For the text-containing cell, return its midpoint in (X, Y) coordinate format. 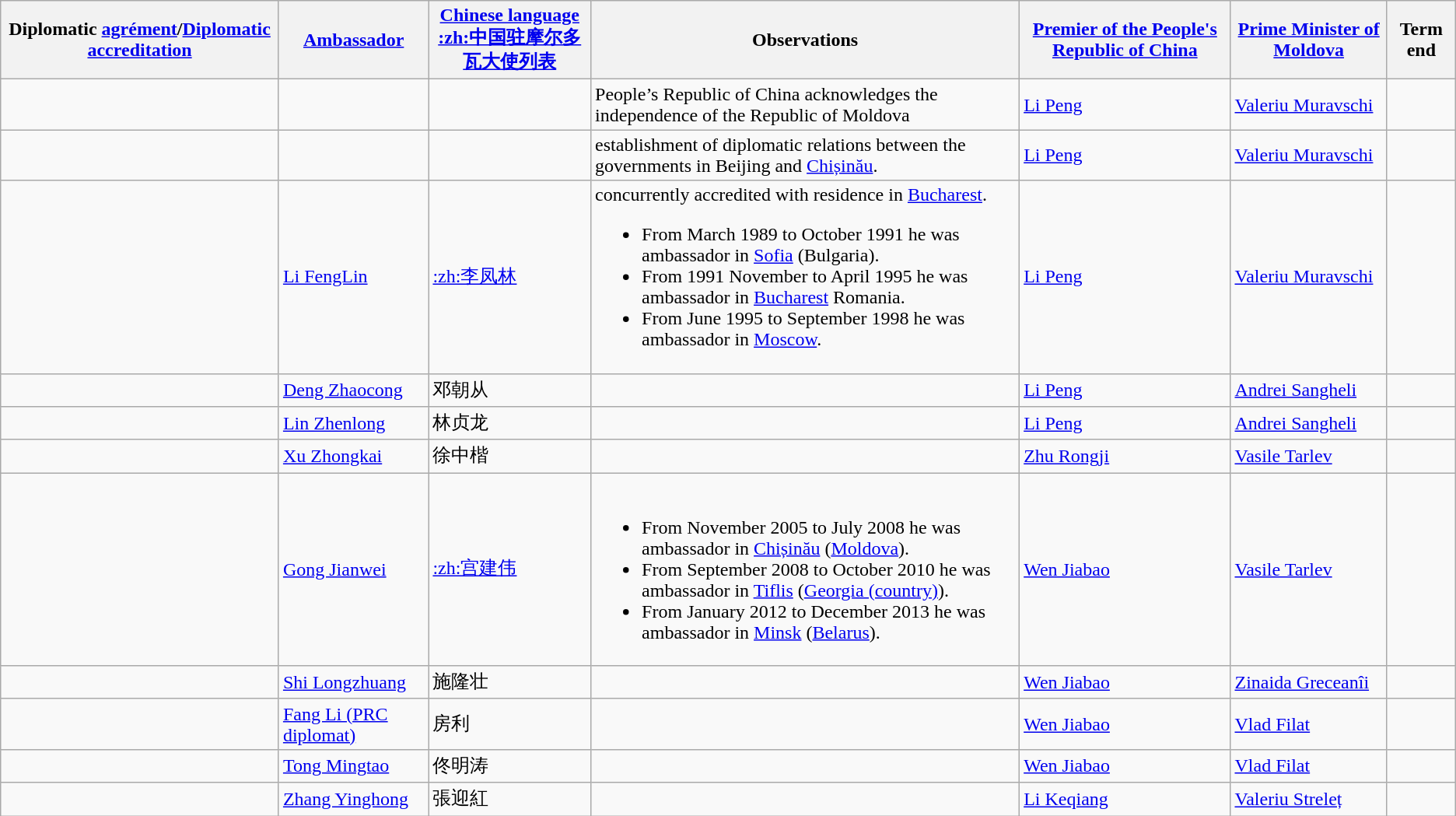
People’s Republic of China acknowledges the independence of the Republic of Moldova (806, 104)
Lin Zhenlong (353, 423)
:zh:宫建伟 (510, 569)
Term end (1421, 40)
Chinese language:zh:中国驻摩尔多瓦大使列表 (510, 40)
張迎紅 (510, 800)
Shi Longzhuang (353, 683)
房利 (510, 723)
Ambassador (353, 40)
Fang Li (PRC diplomat) (353, 723)
Li Keqiang (1125, 800)
Diplomatic agrément/Diplomatic accreditation (140, 40)
Xu Zhongkai (353, 456)
Zhang Yinghong (353, 800)
Valeriu Streleț (1308, 800)
Zhu Rongji (1125, 456)
Observations (806, 40)
Gong Jianwei (353, 569)
邓朝从 (510, 390)
:zh:李凤林 (510, 277)
Prime Minister of Moldova (1308, 40)
Deng Zhaocong (353, 390)
Li FengLin (353, 277)
徐中楷 (510, 456)
Tong Mingtao (353, 765)
施隆壮 (510, 683)
Zinaida Greceanîi (1308, 683)
林贞龙 (510, 423)
establishment of diplomatic relations between the governments in Beijing and Chișinău. (806, 156)
佟明涛 (510, 765)
Premier of the People's Republic of China (1125, 40)
